Extract the (x, y) coordinate from the center of the cell holding the provided text.  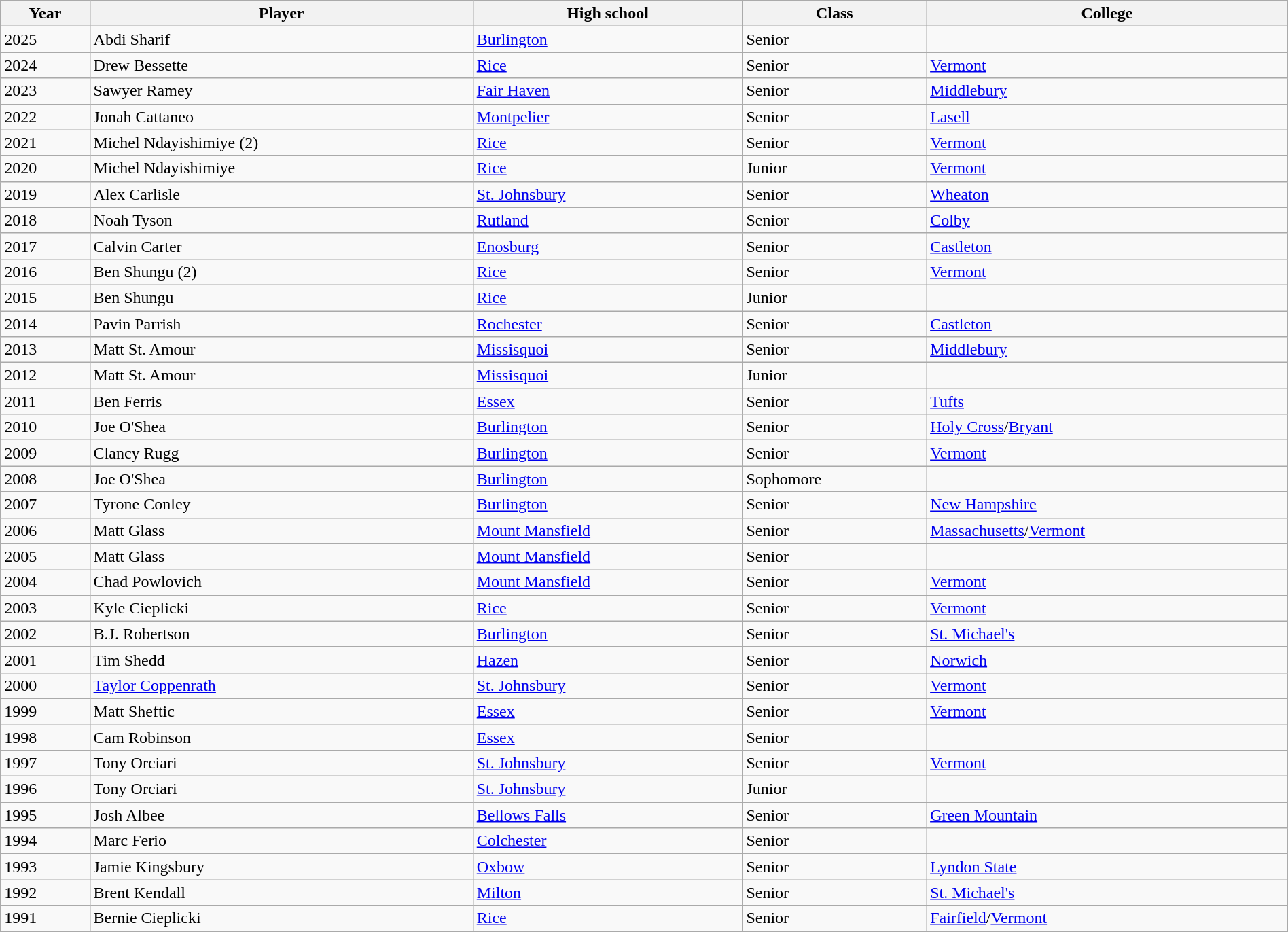
Bernie Cieplicki (281, 918)
Holy Cross/Bryant (1107, 427)
2023 (45, 91)
Player (281, 14)
Bellows Falls (607, 815)
2005 (45, 556)
Montpelier (607, 117)
2008 (45, 479)
2015 (45, 298)
2024 (45, 65)
Wheaton (1107, 194)
College (1107, 14)
2014 (45, 324)
Enosburg (607, 246)
New Hampshire (1107, 505)
Massachusetts/Vermont (1107, 531)
High school (607, 14)
Calvin Carter (281, 246)
2003 (45, 608)
2011 (45, 401)
1995 (45, 815)
Taylor Coppenrath (281, 685)
Ben Shungu (2) (281, 272)
1997 (45, 764)
Noah Tyson (281, 220)
Tim Shedd (281, 660)
Cam Robinson (281, 737)
Michel Ndayishimiye (2) (281, 143)
Fair Haven (607, 91)
Ben Ferris (281, 401)
Sophomore (834, 479)
Kyle Cieplicki (281, 608)
1996 (45, 789)
1998 (45, 737)
Rutland (607, 220)
2017 (45, 246)
Norwich (1107, 660)
Michel Ndayishimiye (281, 168)
Josh Albee (281, 815)
1993 (45, 867)
2020 (45, 168)
Jamie Kingsbury (281, 867)
Marc Ferio (281, 841)
1999 (45, 711)
Pavin Parrish (281, 324)
Colby (1107, 220)
2009 (45, 453)
2022 (45, 117)
2002 (45, 634)
Drew Bessette (281, 65)
Sawyer Ramey (281, 91)
B.J. Robertson (281, 634)
Milton (607, 893)
Colchester (607, 841)
2018 (45, 220)
Chad Powlovich (281, 582)
2010 (45, 427)
2004 (45, 582)
Alex Carlisle (281, 194)
2021 (45, 143)
Jonah Cattaneo (281, 117)
2000 (45, 685)
Green Mountain (1107, 815)
Year (45, 14)
Hazen (607, 660)
Lyndon State (1107, 867)
Fairfield/Vermont (1107, 918)
Class (834, 14)
1992 (45, 893)
1994 (45, 841)
2025 (45, 39)
Lasell (1107, 117)
2019 (45, 194)
2012 (45, 376)
2016 (45, 272)
2001 (45, 660)
Matt Sheftic (281, 711)
Abdi Sharif (281, 39)
Clancy Rugg (281, 453)
2013 (45, 350)
Ben Shungu (281, 298)
Oxbow (607, 867)
Brent Kendall (281, 893)
1991 (45, 918)
Rochester (607, 324)
2006 (45, 531)
2007 (45, 505)
Tufts (1107, 401)
Tyrone Conley (281, 505)
